Search for the cell housing the specified text and yield its (x, y) center coordinate. 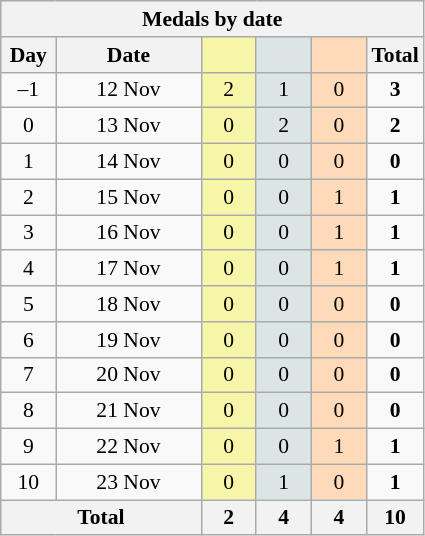
17 Nov (128, 269)
23 Nov (128, 482)
Medals by date (212, 19)
6 (28, 340)
21 Nov (128, 411)
8 (28, 411)
Date (128, 55)
5 (28, 304)
12 Nov (128, 90)
20 Nov (128, 375)
–1 (28, 90)
19 Nov (128, 340)
18 Nov (128, 304)
7 (28, 375)
16 Nov (128, 233)
13 Nov (128, 126)
Day (28, 55)
14 Nov (128, 162)
15 Nov (128, 197)
22 Nov (128, 447)
9 (28, 447)
